For the text-containing cell, return its midpoint in [x, y] coordinate format. 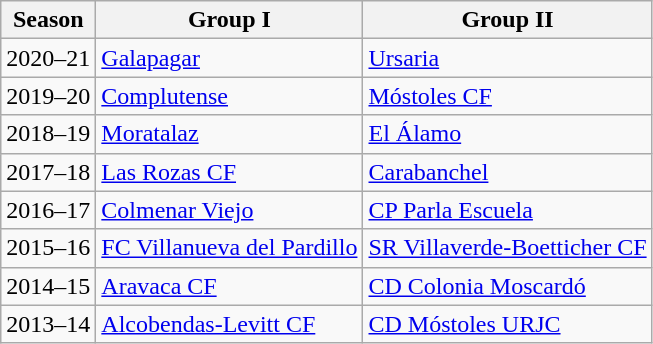
Complutense [230, 96]
2017–18 [48, 172]
Móstoles CF [508, 96]
2020–21 [48, 58]
CD Colonia Moscardó [508, 286]
Carabanchel [508, 172]
Season [48, 20]
Group I [230, 20]
2016–17 [48, 210]
Moratalaz [230, 134]
SR Villaverde-Boetticher CF [508, 248]
2018–19 [48, 134]
El Álamo [508, 134]
Group II [508, 20]
Aravaca CF [230, 286]
Colmenar Viejo [230, 210]
Galapagar [230, 58]
FC Villanueva del Pardillo [230, 248]
2015–16 [48, 248]
CD Móstoles URJC [508, 324]
2014–15 [48, 286]
CP Parla Escuela [508, 210]
2019–20 [48, 96]
Las Rozas CF [230, 172]
2013–14 [48, 324]
Ursaria [508, 58]
Alcobendas-Levitt CF [230, 324]
